Pinpoint the cell where the given text exists, returning its [x, y] midpoint coordinate. 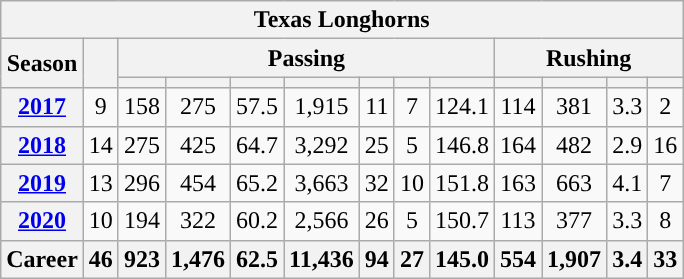
2019 [42, 183]
377 [574, 221]
1,907 [574, 259]
32 [376, 183]
14 [100, 145]
322 [198, 221]
13 [100, 183]
158 [142, 107]
11 [376, 107]
33 [666, 259]
3,292 [322, 145]
65.2 [258, 183]
60.2 [258, 221]
64.7 [258, 145]
145.0 [462, 259]
3,663 [322, 183]
425 [198, 145]
163 [518, 183]
146.8 [462, 145]
3.4 [628, 259]
296 [142, 183]
2.9 [628, 145]
94 [376, 259]
1,915 [322, 107]
113 [518, 221]
Career [42, 259]
8 [666, 221]
9 [100, 107]
27 [412, 259]
114 [518, 107]
151.8 [462, 183]
381 [574, 107]
150.7 [462, 221]
482 [574, 145]
663 [574, 183]
454 [198, 183]
26 [376, 221]
25 [376, 145]
Texas Longhorns [342, 20]
194 [142, 221]
2,566 [322, 221]
124.1 [462, 107]
Rushing [589, 58]
46 [100, 259]
1,476 [198, 259]
Passing [306, 58]
2 [666, 107]
Season [42, 64]
2020 [42, 221]
2018 [42, 145]
57.5 [258, 107]
62.5 [258, 259]
11,436 [322, 259]
2017 [42, 107]
4.1 [628, 183]
923 [142, 259]
16 [666, 145]
164 [518, 145]
554 [518, 259]
